Locate the cell with the specified text and output its (x, y) center coordinate. 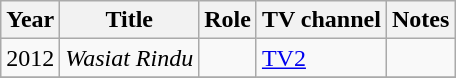
TV channel (321, 20)
TV2 (321, 58)
Role (228, 20)
2012 (30, 58)
Year (30, 20)
Notes (420, 20)
Wasiat Rindu (130, 58)
Title (130, 20)
